Locate the cell with the specified text and output its [x, y] center coordinate. 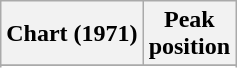
Chart (1971) [72, 34]
Peakposition [189, 34]
